Capture the cell that displays the provided text and extract its [X, Y] central coordinate. 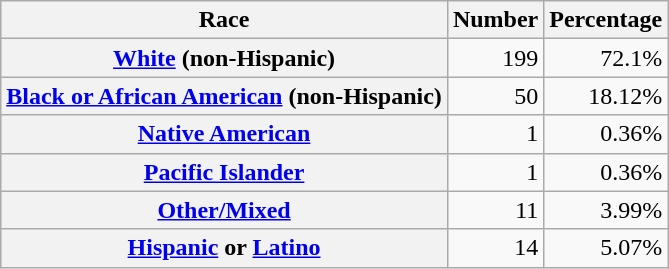
Hispanic or Latino [224, 248]
18.12% [606, 96]
50 [495, 96]
199 [495, 58]
Race [224, 20]
Number [495, 20]
72.1% [606, 58]
11 [495, 210]
Black or African American (non-Hispanic) [224, 96]
White (non-Hispanic) [224, 58]
14 [495, 248]
Percentage [606, 20]
3.99% [606, 210]
Native American [224, 134]
5.07% [606, 248]
Other/Mixed [224, 210]
Pacific Islander [224, 172]
